Capture the cell that displays the provided text and extract its (X, Y) central coordinate. 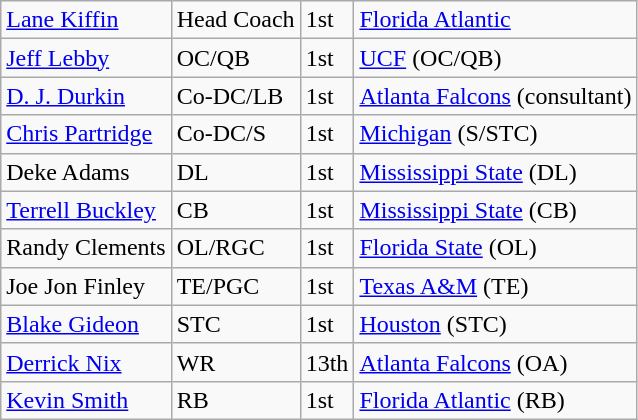
Co-DC/S (236, 134)
Co-DC/LB (236, 96)
Deke Adams (86, 172)
Chris Partridge (86, 134)
Texas A&M (TE) (496, 286)
Lane Kiffin (86, 20)
UCF (OC/QB) (496, 58)
Mississippi State (DL) (496, 172)
Houston (STC) (496, 324)
Michigan (S/STC) (496, 134)
STC (236, 324)
Mississippi State (CB) (496, 210)
Blake Gideon (86, 324)
Florida Atlantic (RB) (496, 400)
Atlanta Falcons (OA) (496, 362)
RB (236, 400)
OC/QB (236, 58)
Derrick Nix (86, 362)
OL/RGC (236, 248)
Randy Clements (86, 248)
Jeff Lebby (86, 58)
DL (236, 172)
Florida Atlantic (496, 20)
TE/PGC (236, 286)
Kevin Smith (86, 400)
Atlanta Falcons (consultant) (496, 96)
Joe Jon Finley (86, 286)
WR (236, 362)
Florida State (OL) (496, 248)
Head Coach (236, 20)
13th (327, 362)
Terrell Buckley (86, 210)
D. J. Durkin (86, 96)
CB (236, 210)
